Search for the cell housing the specified text and yield its [X, Y] center coordinate. 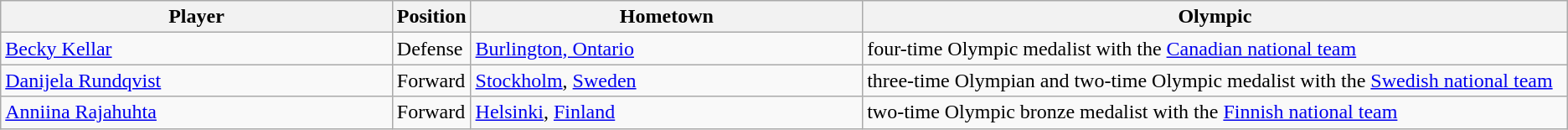
Position [431, 17]
Hometown [667, 17]
Olympic [1215, 17]
four-time Olympic medalist with the Canadian national team [1215, 49]
three-time Olympian and two-time Olympic medalist with the Swedish national team [1215, 81]
Burlington, Ontario [667, 49]
Stockholm, Sweden [667, 81]
two-time Olympic bronze medalist with the Finnish national team [1215, 112]
Defense [431, 49]
Anniina Rajahuhta [197, 112]
Danijela Rundqvist [197, 81]
Becky Kellar [197, 49]
Player [197, 17]
Helsinki, Finland [667, 112]
